Scan for the cell matching the given text and deliver its [X, Y] coordinate at center. 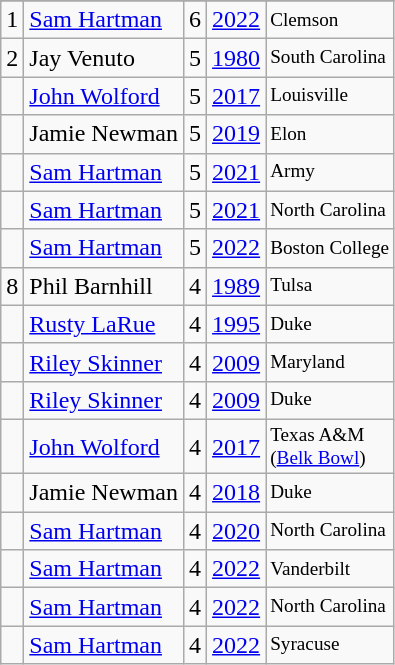
South Carolina [330, 58]
Rusty LaRue [104, 324]
8 [12, 286]
1995 [236, 324]
Tulsa [330, 286]
1989 [236, 286]
Boston College [330, 248]
Phil Barnhill [104, 286]
Clemson [330, 20]
6 [194, 20]
2019 [236, 134]
2018 [236, 493]
Syracuse [330, 645]
2020 [236, 531]
Jay Venuto [104, 58]
Texas A&M(Belk Bowl) [330, 446]
Maryland [330, 362]
2 [12, 58]
Elon [330, 134]
Army [330, 172]
1 [12, 20]
Vanderbilt [330, 569]
1980 [236, 58]
Louisville [330, 96]
